Determine the (x, y) coordinate at the center of the cell enclosing the given text.  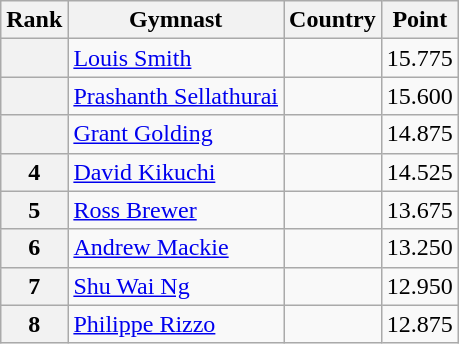
Louis Smith (176, 58)
12.950 (420, 286)
Grant Golding (176, 134)
Rank (34, 20)
Prashanth Sellathurai (176, 96)
7 (34, 286)
14.875 (420, 134)
15.775 (420, 58)
4 (34, 172)
Ross Brewer (176, 210)
Andrew Mackie (176, 248)
Philippe Rizzo (176, 324)
15.600 (420, 96)
8 (34, 324)
Point (420, 20)
5 (34, 210)
14.525 (420, 172)
13.675 (420, 210)
12.875 (420, 324)
Gymnast (176, 20)
6 (34, 248)
Country (333, 20)
David Kikuchi (176, 172)
Shu Wai Ng (176, 286)
13.250 (420, 248)
